Provide the [x, y] coordinate of the cell's center where the given text is located.  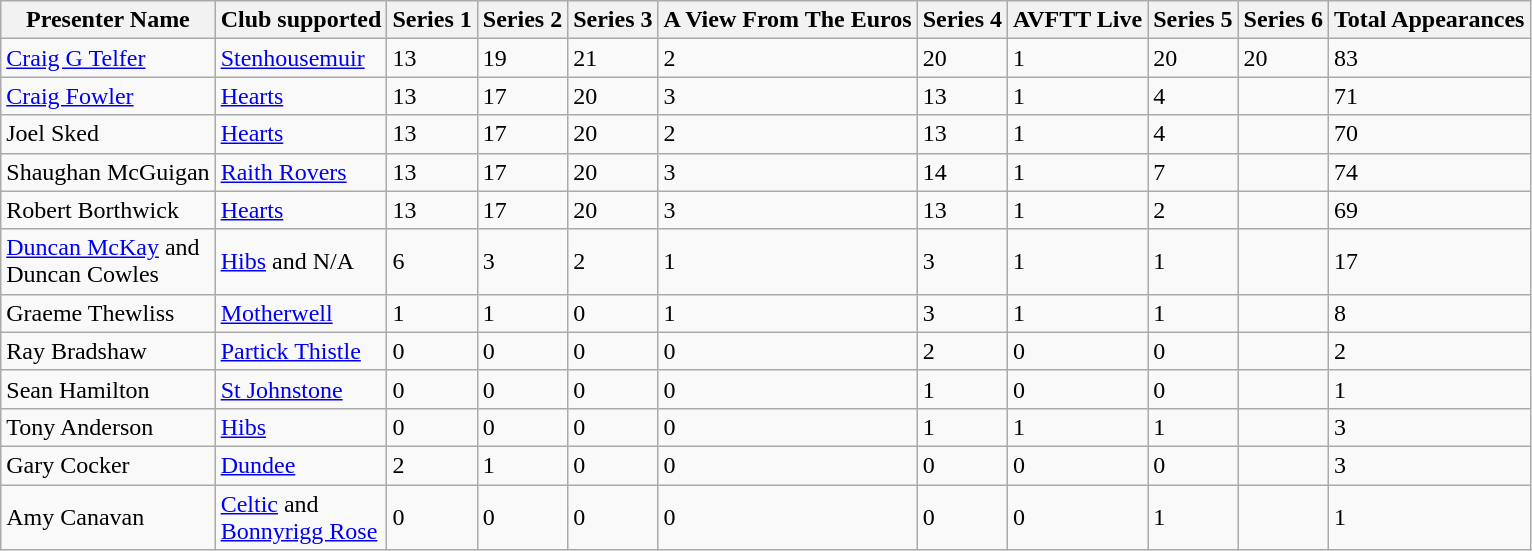
Duncan McKay and Duncan Cowles [108, 262]
Graeme Thewliss [108, 313]
7 [1193, 172]
Series 1 [432, 20]
Series 3 [613, 20]
Series 5 [1193, 20]
74 [1429, 172]
Raith Rovers [301, 172]
Craig Fowler [108, 96]
Joel Sked [108, 134]
6 [432, 262]
Motherwell [301, 313]
Dundee [301, 465]
Stenhousemuir [301, 58]
Total Appearances [1429, 20]
Gary Cocker [108, 465]
Hibs and N/A [301, 262]
St Johnstone [301, 389]
Series 6 [1283, 20]
Ray Bradshaw [108, 351]
14 [962, 172]
Series 4 [962, 20]
Amy Canavan [108, 516]
70 [1429, 134]
Club supported [301, 20]
19 [522, 58]
Presenter Name [108, 20]
71 [1429, 96]
Series 2 [522, 20]
69 [1429, 210]
Celtic and Bonnyrigg Rose [301, 516]
Partick Thistle [301, 351]
Craig G Telfer [108, 58]
A View From The Euros [788, 20]
AVFTT Live [1078, 20]
Hibs [301, 427]
Shaughan McGuigan [108, 172]
21 [613, 58]
Sean Hamilton [108, 389]
8 [1429, 313]
Robert Borthwick [108, 210]
83 [1429, 58]
Tony Anderson [108, 427]
